Search for the cell housing the specified text and yield its (X, Y) center coordinate. 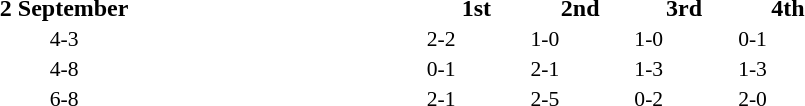
2-2 (476, 39)
2-1 (580, 69)
1-3 (684, 69)
0-1 (476, 69)
